Provide the (x, y) coordinate of the cell's center where the given text is located.  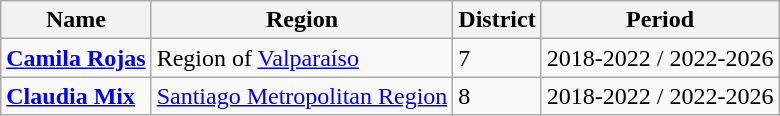
Name (76, 20)
District (497, 20)
7 (497, 58)
Claudia Mix (76, 96)
Region of Valparaíso (302, 58)
8 (497, 96)
Period (660, 20)
Region (302, 20)
Camila Rojas (76, 58)
Santiago Metropolitan Region (302, 96)
